For the text-containing cell, return its midpoint in [X, Y] coordinate format. 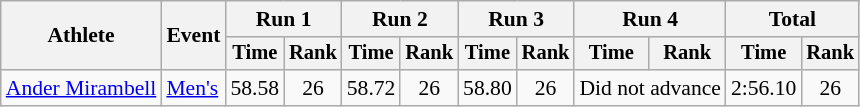
58.58 [254, 88]
Run 2 [400, 19]
Ander Mirambell [82, 88]
Run 1 [283, 19]
Athlete [82, 36]
Run 4 [650, 19]
58.80 [488, 88]
Did not advance [650, 88]
Event [193, 36]
Men's [193, 88]
Total [792, 19]
2:56.10 [764, 88]
Run 3 [516, 19]
58.72 [372, 88]
